Pinpoint the cell where the given text exists, returning its (x, y) midpoint coordinate. 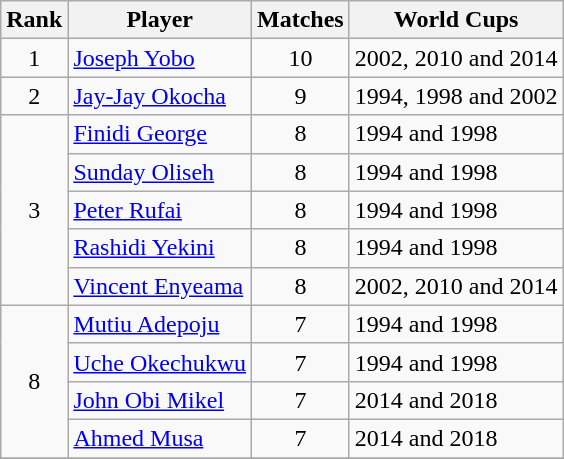
Joseph Yobo (160, 58)
Rashidi Yekini (160, 248)
1 (34, 58)
Jay-Jay Okocha (160, 96)
Sunday Oliseh (160, 172)
Matches (301, 20)
1994, 1998 and 2002 (456, 96)
World Cups (456, 20)
Mutiu Adepoju (160, 324)
10 (301, 58)
Rank (34, 20)
9 (301, 96)
Peter Rufai (160, 210)
Finidi George (160, 134)
3 (34, 210)
Vincent Enyeama (160, 286)
Player (160, 20)
Uche Okechukwu (160, 362)
Ahmed Musa (160, 438)
2 (34, 96)
John Obi Mikel (160, 400)
